Find where the given text appears and provide that cell's center as [x, y] coordinate. 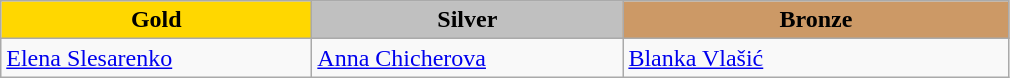
Elena Slesarenko [156, 58]
Gold [156, 20]
Bronze [816, 20]
Silver [468, 20]
Anna Chicherova [468, 58]
Blanka Vlašić [816, 58]
